Scan for the cell matching the given text and deliver its [x, y] coordinate at center. 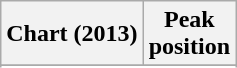
Peakposition [189, 34]
Chart (2013) [72, 34]
